Pinpoint the cell where the given text exists, returning its [x, y] midpoint coordinate. 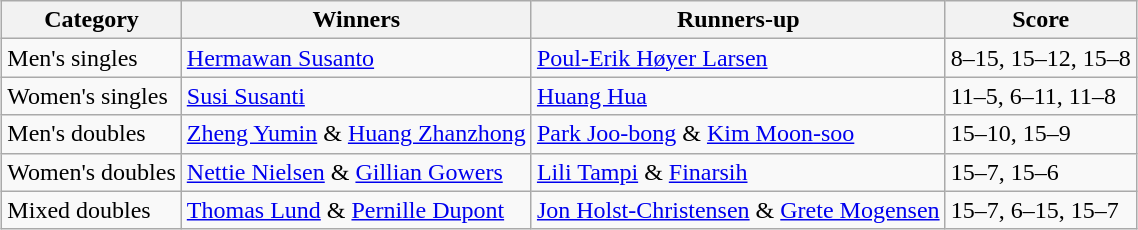
15–7, 6–15, 15–7 [1040, 210]
Category [92, 20]
Susi Susanti [356, 96]
Poul-Erik Høyer Larsen [738, 58]
Nettie Nielsen & Gillian Gowers [356, 172]
Thomas Lund & Pernille Dupont [356, 210]
Winners [356, 20]
Men's singles [92, 58]
Women's singles [92, 96]
Zheng Yumin & Huang Zhanzhong [356, 134]
Score [1040, 20]
15–7, 15–6 [1040, 172]
Men's doubles [92, 134]
11–5, 6–11, 11–8 [1040, 96]
15–10, 15–9 [1040, 134]
Women's doubles [92, 172]
Huang Hua [738, 96]
Jon Holst-Christensen & Grete Mogensen [738, 210]
8–15, 15–12, 15–8 [1040, 58]
Lili Tampi & Finarsih [738, 172]
Runners-up [738, 20]
Hermawan Susanto [356, 58]
Mixed doubles [92, 210]
Park Joo-bong & Kim Moon-soo [738, 134]
